Identify which cell holds the provided text, then report its [X, Y] central coordinate. 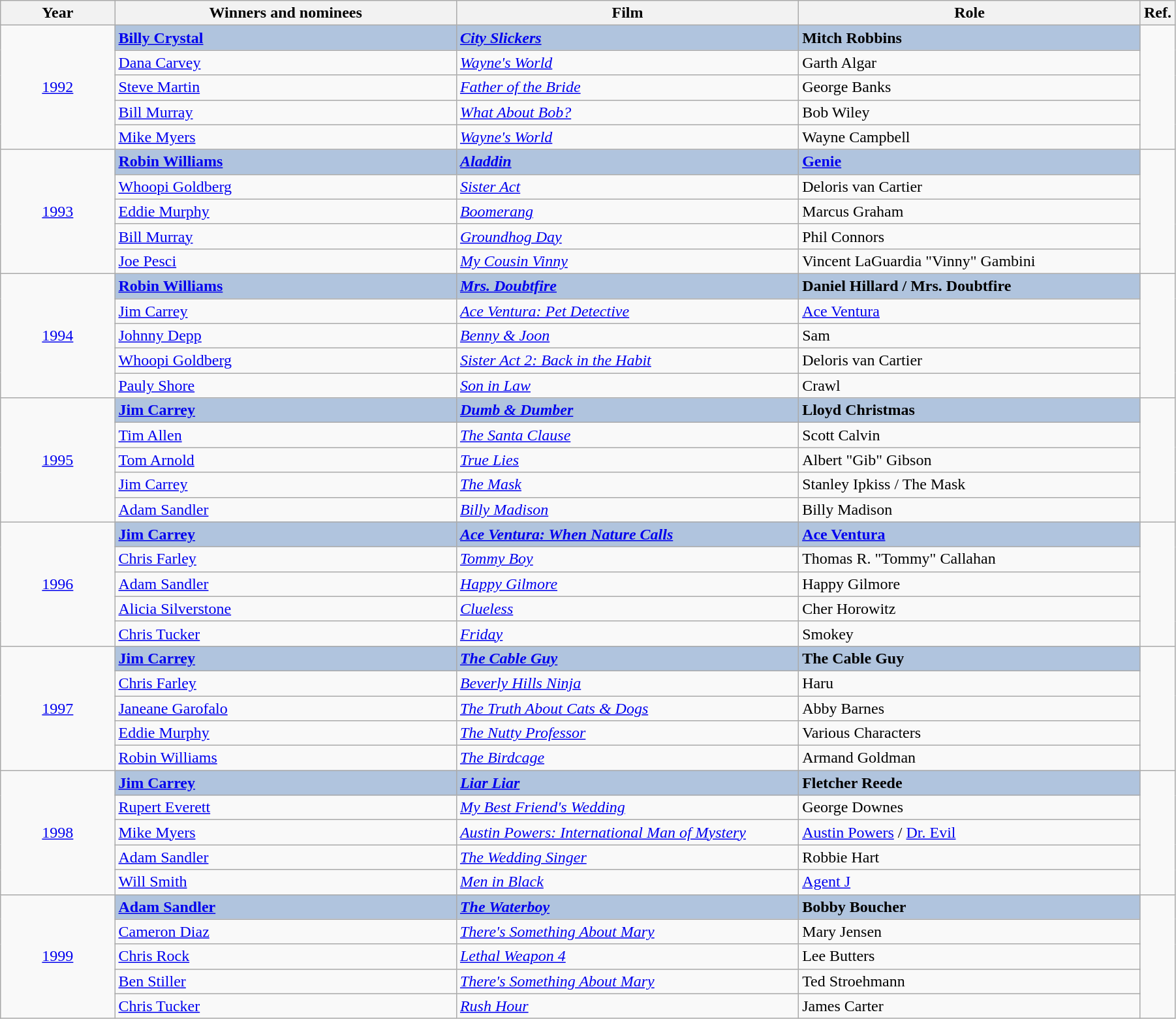
The Truth About Cats & Dogs [627, 708]
Wayne Campbell [970, 137]
Joe Pesci [286, 261]
Albert "Gib" Gibson [970, 460]
Smokey [970, 633]
Son in Law [627, 386]
Liar Liar [627, 783]
The Birdcage [627, 758]
The Waterboy [627, 907]
Garth Algar [970, 63]
Sam [970, 336]
Thomas R. "Tommy" Callahan [970, 559]
Rupert Everett [286, 808]
Boomerang [627, 211]
Marcus Graham [970, 211]
Dumb & Dumber [627, 410]
Robbie Hart [970, 857]
Phil Connors [970, 236]
Mitch Robbins [970, 38]
Scott Calvin [970, 435]
Genie [970, 162]
1999 [57, 956]
Aladdin [627, 162]
Benny & Joon [627, 336]
True Lies [627, 460]
Ace Ventura: Pet Detective [627, 311]
Bob Wiley [970, 112]
The Santa Clause [627, 435]
Tommy Boy [627, 559]
Janeane Garofalo [286, 708]
Armand Goldman [970, 758]
1995 [57, 460]
Austin Powers / Dr. Evil [970, 832]
1996 [57, 584]
Vincent LaGuardia "Vinny" Gambini [970, 261]
Clueless [627, 609]
What About Bob? [627, 112]
Winners and nominees [286, 13]
George Banks [970, 87]
Sister Act [627, 187]
Father of the Bride [627, 87]
Friday [627, 633]
Steve Martin [286, 87]
Cher Horowitz [970, 609]
Tom Arnold [286, 460]
Daniel Hillard / Mrs. Doubtfire [970, 286]
Film [627, 13]
1994 [57, 335]
Stanley Ipkiss / The Mask [970, 485]
Alicia Silverstone [286, 609]
Lloyd Christmas [970, 410]
Chris Rock [286, 956]
Ben Stiller [286, 981]
Ace Ventura: When Nature Calls [627, 534]
Role [970, 13]
Will Smith [286, 882]
Ref. [1158, 13]
Billy Crystal [286, 38]
Lee Butters [970, 956]
1998 [57, 832]
George Downes [970, 808]
James Carter [970, 1006]
Mrs. Doubtfire [627, 286]
The Mask [627, 485]
Lethal Weapon 4 [627, 956]
Year [57, 13]
1997 [57, 708]
City Slickers [627, 38]
Bobby Boucher [970, 907]
Fletcher Reede [970, 783]
Pauly Shore [286, 386]
Agent J [970, 882]
My Cousin Vinny [627, 261]
Dana Carvey [286, 63]
Various Characters [970, 733]
Johnny Depp [286, 336]
Rush Hour [627, 1006]
Haru [970, 683]
Ted Stroehmann [970, 981]
1992 [57, 87]
My Best Friend's Wedding [627, 808]
Beverly Hills Ninja [627, 683]
Crawl [970, 386]
1993 [57, 211]
Austin Powers: International Man of Mystery [627, 832]
Tim Allen [286, 435]
Groundhog Day [627, 236]
Abby Barnes [970, 708]
The Nutty Professor [627, 733]
Men in Black [627, 882]
The Wedding Singer [627, 857]
Sister Act 2: Back in the Habit [627, 361]
Mary Jensen [970, 932]
Cameron Diaz [286, 932]
